For the text-containing cell, return its midpoint in [x, y] coordinate format. 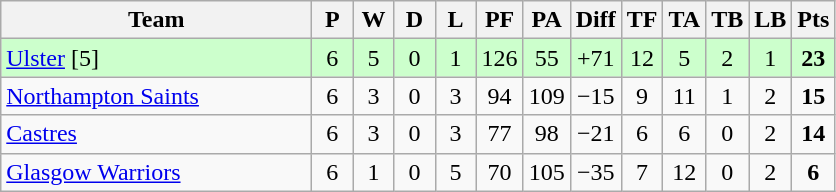
PA [546, 20]
94 [500, 96]
126 [500, 58]
23 [814, 58]
Castres [156, 134]
Pts [814, 20]
70 [500, 172]
LB [770, 20]
15 [814, 96]
Diff [596, 20]
14 [814, 134]
+71 [596, 58]
Ulster [5] [156, 58]
11 [684, 96]
98 [546, 134]
77 [500, 134]
9 [642, 96]
Northampton Saints [156, 96]
−35 [596, 172]
109 [546, 96]
D [414, 20]
P [332, 20]
−15 [596, 96]
55 [546, 58]
PF [500, 20]
L [456, 20]
Team [156, 20]
W [374, 20]
Glasgow Warriors [156, 172]
105 [546, 172]
TB [728, 20]
7 [642, 172]
TA [684, 20]
−21 [596, 134]
TF [642, 20]
